Identify which cell holds the provided text, then report its (x, y) central coordinate. 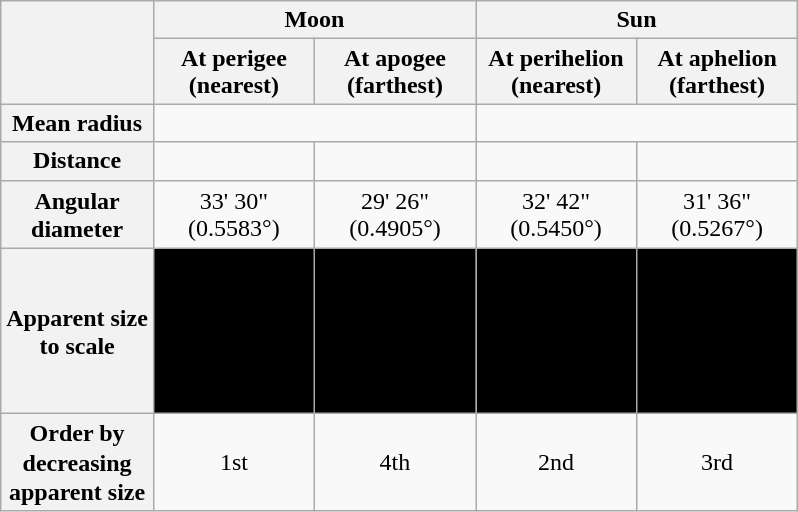
At apogee(farthest) (394, 72)
3rd (718, 462)
Apparent sizeto scale (78, 332)
1st (234, 462)
Moon (314, 20)
Mean radius (78, 123)
At perihelion(nearest) (556, 72)
At perigee(nearest) (234, 72)
32' 42"(0.5450°) (556, 214)
33' 30"(0.5583°) (234, 214)
29' 26"(0.4905°) (394, 214)
2nd (556, 462)
Sun (637, 20)
At aphelion(farthest) (718, 72)
Distance (78, 161)
4th (394, 462)
31' 36"(0.5267°) (718, 214)
Angulardiameter (78, 214)
Order bydecreasingapparent size (78, 462)
